Scan for the cell matching the given text and deliver its [X, Y] coordinate at center. 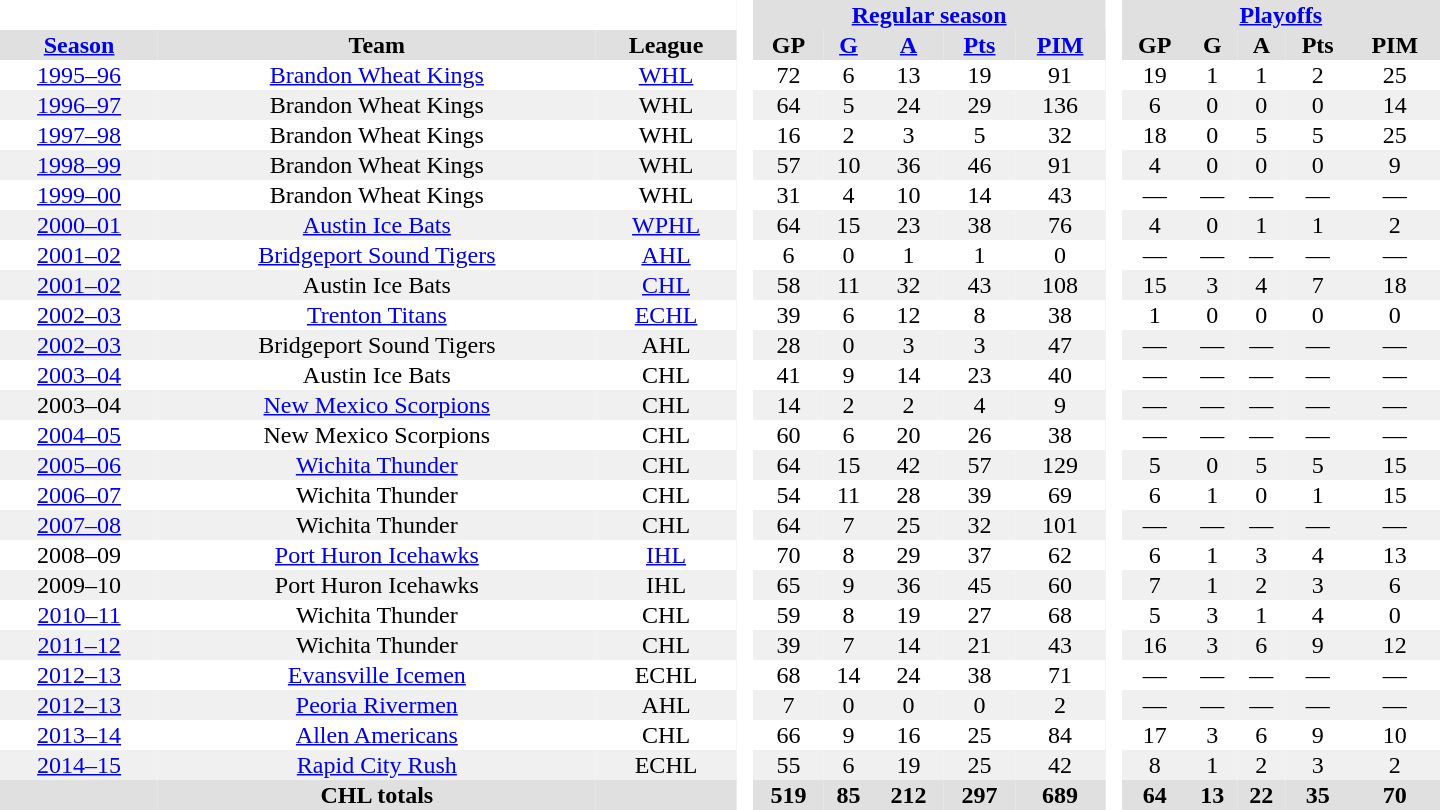
689 [1060, 795]
CHL totals [376, 795]
297 [980, 795]
2014–15 [79, 765]
2005–06 [79, 465]
1995–96 [79, 75]
Regular season [929, 15]
Allen Americans [376, 735]
Evansville Icemen [376, 675]
55 [788, 765]
47 [1060, 345]
84 [1060, 735]
Rapid City Rush [376, 765]
Playoffs [1281, 15]
37 [980, 555]
54 [788, 495]
1998–99 [79, 165]
1996–97 [79, 105]
71 [1060, 675]
20 [908, 435]
League [666, 45]
31 [788, 195]
27 [980, 615]
66 [788, 735]
41 [788, 375]
85 [848, 795]
212 [908, 795]
2011–12 [79, 645]
Season [79, 45]
40 [1060, 375]
WPHL [666, 225]
35 [1318, 795]
2006–07 [79, 495]
76 [1060, 225]
65 [788, 585]
26 [980, 435]
72 [788, 75]
129 [1060, 465]
62 [1060, 555]
17 [1155, 735]
519 [788, 795]
2009–10 [79, 585]
2000–01 [79, 225]
2013–14 [79, 735]
2010–11 [79, 615]
45 [980, 585]
1999–00 [79, 195]
Trenton Titans [376, 315]
Peoria Rivermen [376, 705]
2007–08 [79, 525]
101 [1060, 525]
46 [980, 165]
58 [788, 285]
22 [1262, 795]
59 [788, 615]
108 [1060, 285]
21 [980, 645]
2004–05 [79, 435]
Team [376, 45]
2008–09 [79, 555]
69 [1060, 495]
136 [1060, 105]
1997–98 [79, 135]
